Return the (x, y) coordinate for the center point of the cell that contains the specified text.  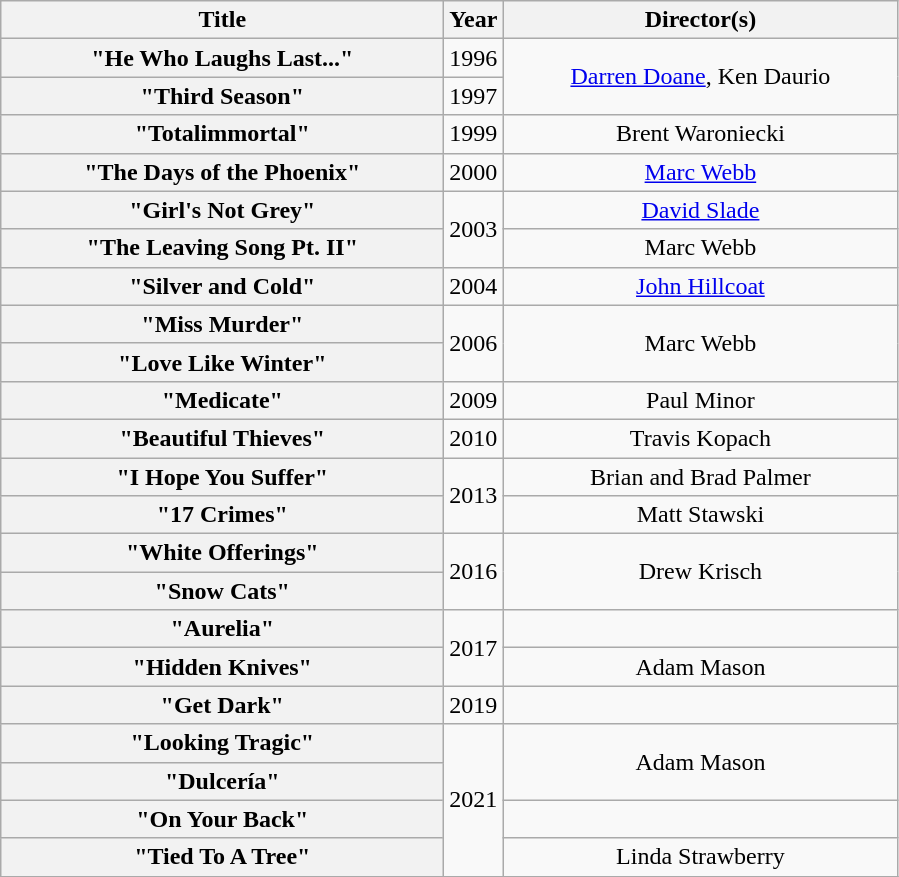
2004 (474, 286)
Matt Stawski (700, 515)
"Beautiful Thieves" (222, 438)
Travis Kopach (700, 438)
2003 (474, 229)
"Girl's Not Grey" (222, 210)
Darren Doane, Ken Daurio (700, 77)
"He Who Laughs Last..." (222, 58)
Linda Strawberry (700, 857)
"On Your Back" (222, 819)
"White Offerings" (222, 553)
"17 Crimes" (222, 515)
2010 (474, 438)
"Get Dark" (222, 705)
2016 (474, 572)
"Silver and Cold" (222, 286)
Brent Waroniecki (700, 134)
1997 (474, 96)
"Medicate" (222, 400)
1999 (474, 134)
"The Leaving Song Pt. II" (222, 248)
2009 (474, 400)
Brian and Brad Palmer (700, 477)
"Third Season" (222, 96)
"I Hope You Suffer" (222, 477)
"Tied To A Tree" (222, 857)
Director(s) (700, 20)
David Slade (700, 210)
Paul Minor (700, 400)
Year (474, 20)
John Hillcoat (700, 286)
"Dulcería" (222, 781)
2019 (474, 705)
"Totalimmortal" (222, 134)
Title (222, 20)
"Hidden Knives" (222, 667)
2021 (474, 800)
"Snow Cats" (222, 591)
"The Days of the Phoenix" (222, 172)
1996 (474, 58)
2017 (474, 648)
"Miss Murder" (222, 324)
2013 (474, 496)
"Looking Tragic" (222, 743)
2000 (474, 172)
2006 (474, 343)
"Love Like Winter" (222, 362)
Drew Krisch (700, 572)
"Aurelia" (222, 629)
